Detect which cell encompasses the target text, then output its [x, y] center coordinate. 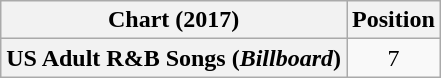
Chart (2017) [174, 20]
US Adult R&B Songs (Billboard) [174, 58]
Position [394, 20]
7 [394, 58]
